Search for the cell housing the specified text and yield its (X, Y) center coordinate. 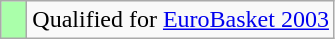
Qualified for EuroBasket 2003 (181, 20)
